Pinpoint the cell where the given text exists, returning its [x, y] midpoint coordinate. 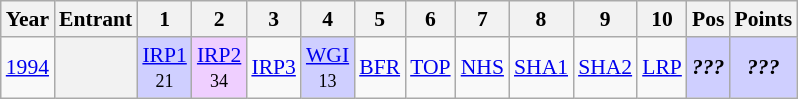
Entrant [96, 19]
6 [430, 19]
9 [605, 19]
5 [380, 19]
1 [164, 19]
Points [763, 19]
IRP234 [220, 68]
3 [274, 19]
IRP3 [274, 68]
Pos [708, 19]
4 [328, 19]
1994 [28, 68]
NHS [482, 68]
Year [28, 19]
LRP [662, 68]
SHA1 [541, 68]
TOP [430, 68]
7 [482, 19]
IRP121 [164, 68]
8 [541, 19]
2 [220, 19]
SHA2 [605, 68]
10 [662, 19]
BFR [380, 68]
WGI13 [328, 68]
